Identify which cell holds the provided text, then report its (X, Y) central coordinate. 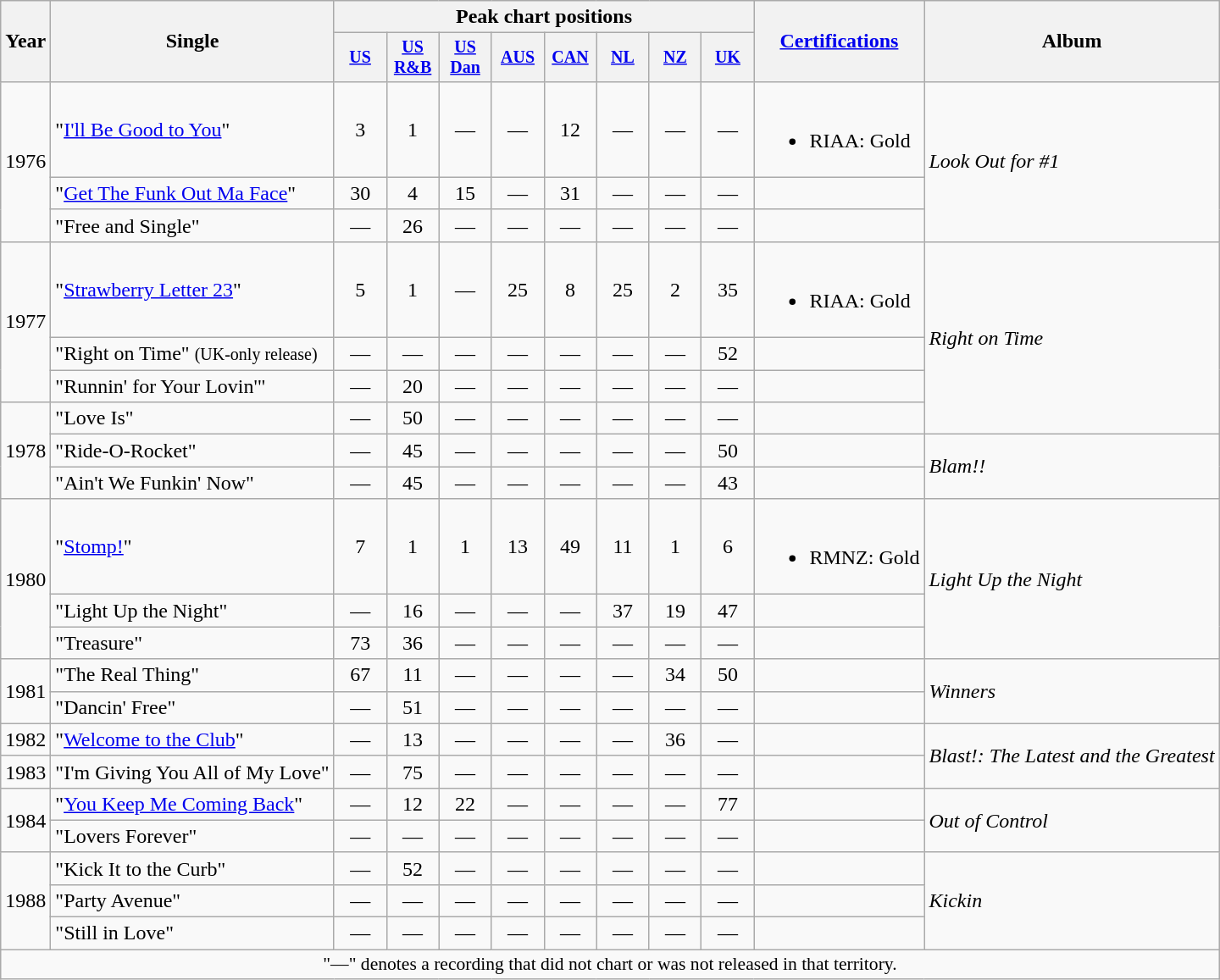
Year (25, 42)
"I'll Be Good to You" (192, 129)
1981 (25, 691)
"Lovers Forever" (192, 836)
"I'm Giving You All of My Love" (192, 772)
5 (360, 290)
4 (413, 193)
16 (413, 611)
"Still in Love" (192, 933)
Light Up the Night (1072, 579)
Out of Control (1072, 820)
Right on Time (1072, 337)
"Runnin' for Your Lovin'" (192, 386)
6 (728, 547)
CAN (570, 58)
UK (728, 58)
Certifications (839, 42)
"Free and Single" (192, 225)
USR&B (413, 58)
AUS (518, 58)
37 (623, 611)
"Dancin' Free" (192, 707)
Look Out for #1 (1072, 161)
1976 (25, 161)
15 (465, 193)
"Ain't We Funkin' Now" (192, 483)
1977 (25, 322)
US (360, 58)
Winners (1072, 691)
1980 (25, 579)
"Light Up the Night" (192, 611)
"Stomp!" (192, 547)
"Treasure" (192, 643)
"Party Avenue" (192, 900)
43 (728, 483)
1982 (25, 739)
47 (728, 611)
"Get The Funk Out Ma Face" (192, 193)
"The Real Thing" (192, 675)
1988 (25, 900)
"Love Is" (192, 418)
31 (570, 193)
Peak chart positions (544, 17)
"—" denotes a recording that did not chart or was not released in that territory. (610, 965)
"Kick It to the Curb" (192, 868)
8 (570, 290)
26 (413, 225)
2 (675, 290)
"You Keep Me Coming Back" (192, 804)
NZ (675, 58)
"Ride-O-Rocket" (192, 451)
73 (360, 643)
30 (360, 193)
19 (675, 611)
1978 (25, 451)
34 (675, 675)
USDan (465, 58)
1984 (25, 820)
Blast!: The Latest and the Greatest (1072, 756)
RMNZ: Gold (839, 547)
35 (728, 290)
NL (623, 58)
Album (1072, 42)
67 (360, 675)
Blam!! (1072, 467)
7 (360, 547)
"Welcome to the Club" (192, 739)
Kickin (1072, 900)
77 (728, 804)
3 (360, 129)
"Strawberry Letter 23" (192, 290)
49 (570, 547)
22 (465, 804)
1983 (25, 772)
20 (413, 386)
"Right on Time" (UK-only release) (192, 354)
75 (413, 772)
51 (413, 707)
Single (192, 42)
